Find where the given text appears and provide that cell's center as [X, Y] coordinate. 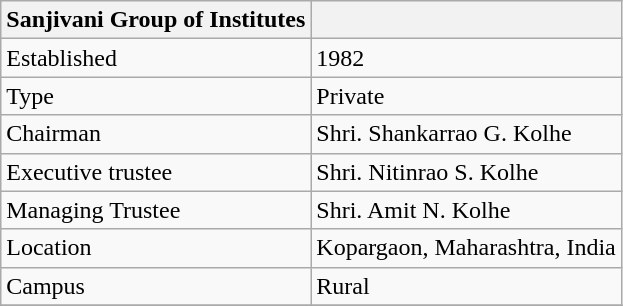
Managing Trustee [156, 210]
Private [466, 96]
Shri. Amit N. Kolhe [466, 210]
Established [156, 58]
Shri. Shankarrao G. Kolhe [466, 134]
Shri. Nitinrao S. Kolhe [466, 172]
Executive trustee [156, 172]
Kopargaon, Maharashtra, India [466, 248]
Chairman [156, 134]
Type [156, 96]
Location [156, 248]
Sanjivani Group of Institutes [156, 20]
1982 [466, 58]
Campus [156, 286]
Rural [466, 286]
